Scan for the cell matching the given text and deliver its (X, Y) coordinate at center. 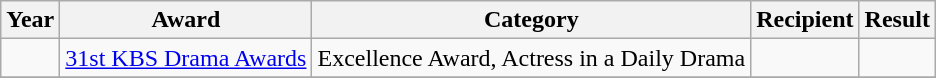
Result (897, 20)
Award (186, 20)
31st KBS Drama Awards (186, 58)
Recipient (805, 20)
Excellence Award, Actress in a Daily Drama (532, 58)
Category (532, 20)
Year (30, 20)
